Detect which cell encompasses the target text, then output its (X, Y) center coordinate. 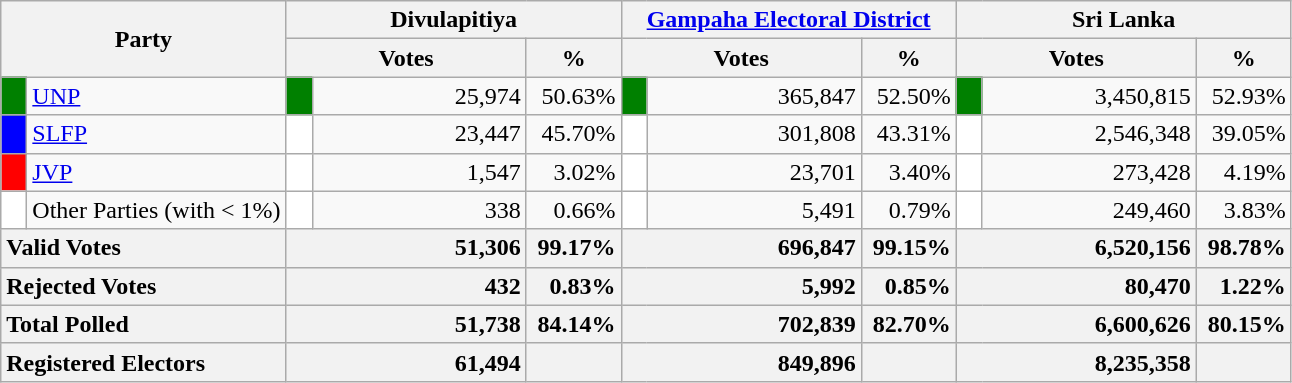
Other Parties (with < 1%) (156, 210)
4.19% (1244, 172)
273,428 (1089, 172)
1,547 (419, 172)
849,896 (741, 362)
6,600,626 (1076, 324)
8,235,358 (1076, 362)
0.85% (908, 286)
82.70% (908, 324)
99.17% (574, 248)
98.78% (1244, 248)
365,847 (754, 96)
5,491 (754, 210)
Valid Votes (144, 248)
3.40% (908, 172)
51,306 (406, 248)
25,974 (419, 96)
SLFP (156, 134)
39.05% (1244, 134)
Registered Electors (144, 362)
23,447 (419, 134)
3,450,815 (1089, 96)
52.93% (1244, 96)
23,701 (754, 172)
51,738 (406, 324)
Gampaha Electoral District (788, 20)
Divulapitiya (454, 20)
0.66% (574, 210)
50.63% (574, 96)
80,470 (1076, 286)
45.70% (574, 134)
3.02% (574, 172)
3.83% (1244, 210)
Party (144, 39)
0.79% (908, 210)
61,494 (406, 362)
1.22% (1244, 286)
JVP (156, 172)
99.15% (908, 248)
Sri Lanka (1124, 20)
43.31% (908, 134)
84.14% (574, 324)
301,808 (754, 134)
249,460 (1089, 210)
80.15% (1244, 324)
5,992 (741, 286)
2,546,348 (1089, 134)
Rejected Votes (144, 286)
UNP (156, 96)
432 (406, 286)
696,847 (741, 248)
Total Polled (144, 324)
6,520,156 (1076, 248)
338 (419, 210)
52.50% (908, 96)
702,839 (741, 324)
0.83% (574, 286)
